Provide the [x, y] coordinate of the cell's center where the given text is located.  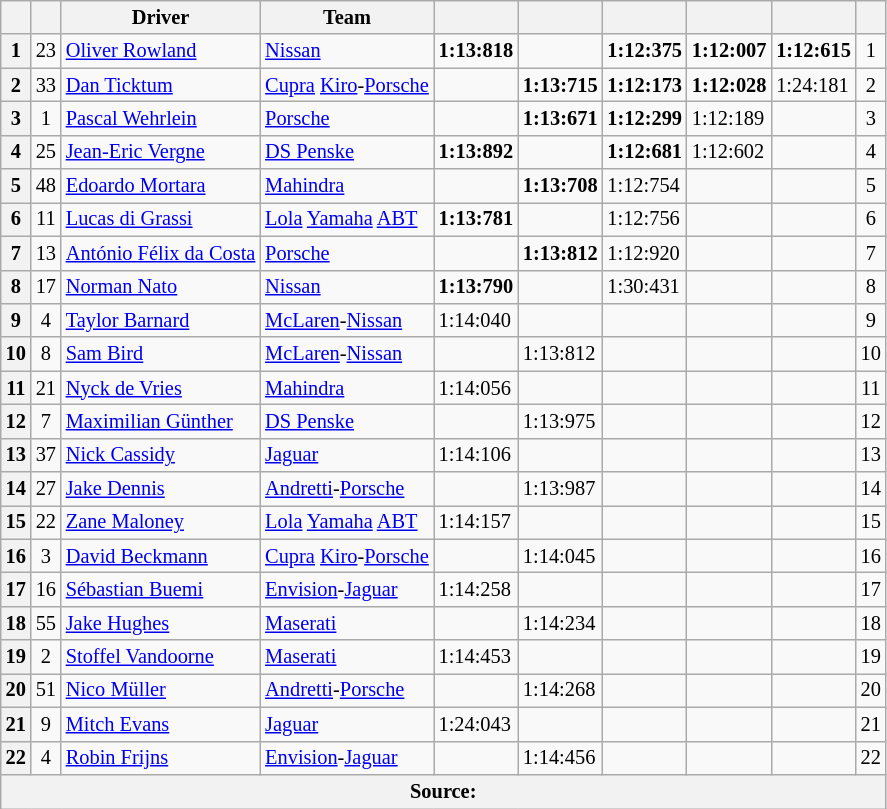
Dan Ticktum [160, 85]
1:14:157 [476, 522]
55 [46, 623]
Sam Bird [160, 354]
1:14:056 [476, 388]
1:13:892 [476, 152]
1:14:268 [560, 690]
33 [46, 85]
Mitch Evans [160, 724]
Nick Cassidy [160, 455]
Maximilian Günther [160, 421]
1:24:181 [813, 85]
1:14:040 [476, 320]
1:12:920 [644, 253]
1:12:754 [644, 186]
27 [46, 489]
1:12:028 [729, 85]
1:12:602 [729, 152]
Robin Frijns [160, 758]
1:14:045 [560, 556]
Nico Müller [160, 690]
1:12:173 [644, 85]
Jean-Eric Vergne [160, 152]
Team [346, 17]
1:14:106 [476, 455]
1:14:453 [476, 657]
23 [46, 51]
1:13:987 [560, 489]
Edoardo Mortara [160, 186]
37 [46, 455]
1:24:043 [476, 724]
Jake Hughes [160, 623]
1:12:615 [813, 51]
25 [46, 152]
David Beckmann [160, 556]
1:12:189 [729, 118]
1:14:234 [560, 623]
1:13:975 [560, 421]
Norman Nato [160, 287]
Stoffel Vandoorne [160, 657]
1:13:715 [560, 85]
1:12:756 [644, 219]
António Félix da Costa [160, 253]
51 [46, 690]
1:13:708 [560, 186]
Zane Maloney [160, 522]
Pascal Wehrlein [160, 118]
Jake Dennis [160, 489]
Source: [444, 791]
Taylor Barnard [160, 320]
Lucas di Grassi [160, 219]
1:12:299 [644, 118]
Oliver Rowland [160, 51]
1:13:790 [476, 287]
Nyck de Vries [160, 388]
1:12:007 [729, 51]
1:14:456 [560, 758]
1:13:818 [476, 51]
1:13:671 [560, 118]
Driver [160, 17]
1:12:681 [644, 152]
48 [46, 186]
Sébastian Buemi [160, 589]
1:14:258 [476, 589]
1:30:431 [644, 287]
1:13:781 [476, 219]
1:12:375 [644, 51]
